Find where the given text appears and provide that cell's center as [x, y] coordinate. 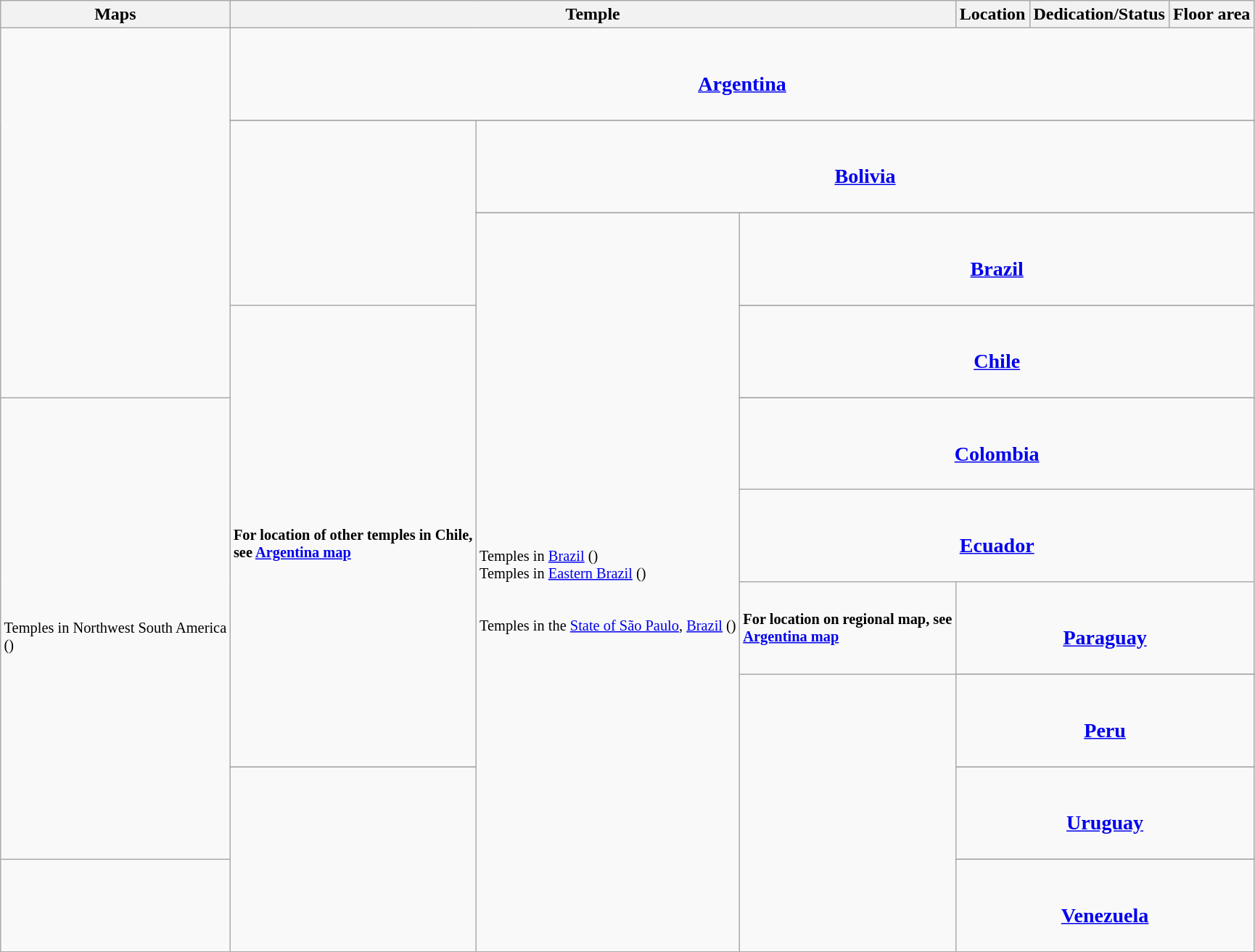
For location of other temples in Chile,see Argentina map [353, 535]
For location on regional map, see Argentina map [847, 628]
Bolivia [865, 167]
Peru [1105, 720]
Uruguay [1105, 813]
Brazil [997, 258]
Chile [997, 351]
Argentina [742, 74]
Temples in Brazil () Temples in Eastern Brazil () Temples in the State of São Paulo, Brazil () [608, 582]
Paraguay [1105, 628]
Venezuela [1105, 906]
Location [992, 15]
Temple [593, 15]
Ecuador [997, 535]
Floor area [1211, 15]
Maps [115, 15]
Temples in Northwest South America() [115, 628]
Dedication/Status [1099, 15]
Colombia [997, 444]
